Determine the (x, y) coordinate at the center of the cell enclosing the given text.  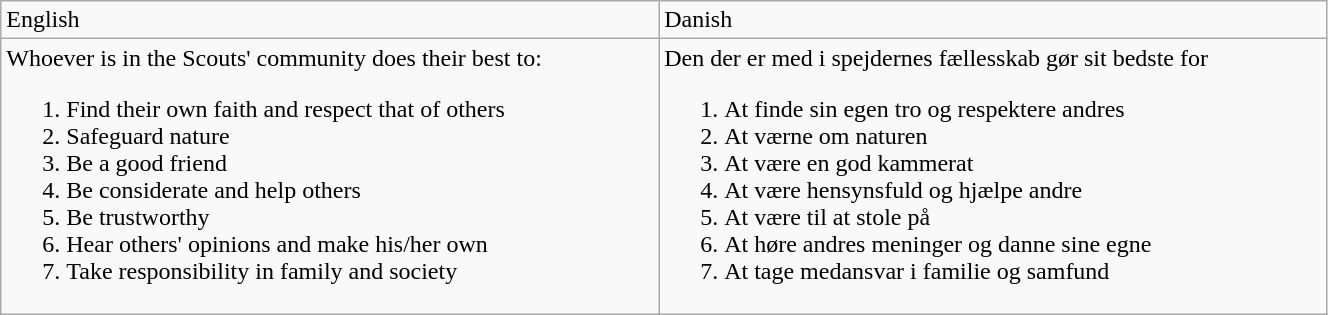
Danish (993, 20)
English (330, 20)
